Output the (x, y) coordinate of the center of the cell containing the given text.  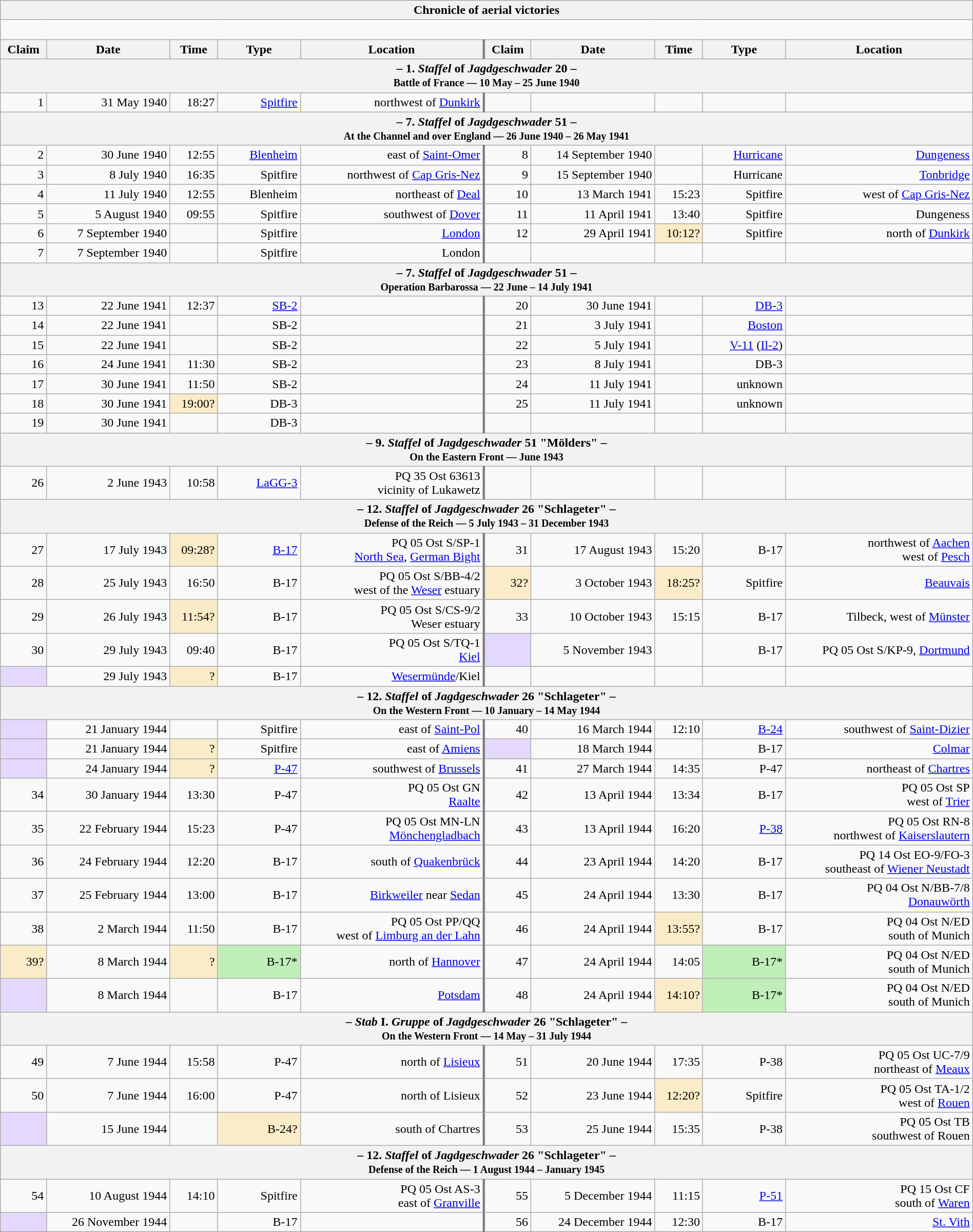
13:40 (678, 214)
5 (24, 214)
PQ 05 Ost TA-1/2west of Rouen (879, 1095)
north of Dunkirk (879, 233)
48 (508, 995)
northwest of Cap Gris-Nez (392, 175)
– 12. Staffel of Jagdgeschwader 26 "Schlageter" –On the Western Front — 10 January – 14 May 1944 (487, 702)
42 (508, 795)
39? (24, 962)
1 (24, 102)
46 (508, 928)
16:50 (194, 583)
east of Saint-Omer (392, 155)
09:55 (194, 214)
12:20? (678, 1095)
17 (24, 384)
9 (508, 175)
3 (24, 175)
southwest of Saint-Dizier (879, 729)
LaGG-3 (259, 483)
south of Quakenbrück (392, 861)
52 (508, 1095)
Colmar (879, 749)
20 (508, 306)
09:28? (194, 549)
10:58 (194, 483)
36 (24, 861)
11:15 (678, 1195)
16 March 1944 (593, 729)
PQ 05 Ost S/SP-1North Sea, German Bight (392, 549)
24 June 1941 (108, 364)
25 July 1943 (108, 583)
38 (24, 928)
40 (508, 729)
5 August 1940 (108, 214)
PQ 05 Ost TBsouthwest of Rouen (879, 1128)
47 (508, 962)
P-51 (744, 1195)
30 June 1940 (108, 155)
V-11 (Il-2) (744, 345)
31 (508, 549)
28 (24, 583)
PQ 05 Ost PP/QQwest of Limburg an der Lahn (392, 928)
19 (24, 423)
25 (508, 403)
12:30 (678, 1222)
16:20 (678, 829)
14 September 1940 (593, 155)
PQ 14 Ost EO-9/FO-3southeast of Wiener Neustadt (879, 861)
Birkweiler near Sedan (392, 895)
14:10? (678, 995)
24 January 1944 (108, 768)
St. Vith (879, 1222)
Beauvais (879, 583)
south of Chartres (392, 1128)
PQ 05 Ost RN-8northwest of Kaiserslautern (879, 829)
15:58 (194, 1062)
17 July 1943 (108, 549)
3 October 1943 (593, 583)
49 (24, 1062)
29 April 1941 (593, 233)
2 (24, 155)
northwest of Aachenwest of Pesch (879, 549)
13 March 1941 (593, 194)
15:35 (678, 1128)
26 (24, 483)
30 January 1944 (108, 795)
43 (508, 829)
14 (24, 325)
45 (508, 895)
– Stab I. Gruppe of Jagdgeschwader 26 "Schlageter" –On the Western Front — 14 May – 31 July 1944 (487, 1029)
27 March 1944 (593, 768)
– 9. Staffel of Jagdgeschwader 51 "Mölders" –On the Eastern Front — June 1943 (487, 450)
24 December 1944 (593, 1222)
17 August 1943 (593, 549)
11 July 1940 (108, 194)
18:27 (194, 102)
4 (24, 194)
13:55? (678, 928)
PQ 04 Ost N/BB-7/8Donauwörth (879, 895)
16:00 (194, 1095)
8 (508, 155)
6 (24, 233)
– 12. Staffel of Jagdgeschwader 26 "Schlageter" –Defense of the Reich — 5 July 1943 – 31 December 1943 (487, 516)
30 (24, 650)
18 (24, 403)
14:10 (194, 1195)
19:00? (194, 403)
51 (508, 1062)
10:12? (678, 233)
16:35 (194, 175)
7 (24, 253)
32? (508, 583)
8 July 1941 (593, 364)
12:20 (194, 861)
33 (508, 616)
northeast of Deal (392, 194)
east of Amiens (392, 749)
22 (508, 345)
PQ 05 Ost S/TQ-1Kiel (392, 650)
north of Hannover (392, 962)
17:35 (678, 1062)
2 June 1943 (108, 483)
12:10 (678, 729)
PQ 35 Ost 63613vicinity of Lukawetz (392, 483)
5 July 1941 (593, 345)
northeast of Chartres (879, 768)
21 (508, 325)
13 (24, 306)
B-24 (744, 729)
11:54? (194, 616)
2 March 1944 (108, 928)
37 (24, 895)
34 (24, 795)
41 (508, 768)
15:20 (678, 549)
53 (508, 1128)
18:25? (678, 583)
23 June 1944 (593, 1095)
5 December 1944 (593, 1195)
Wesermünde/Kiel (392, 676)
44 (508, 861)
PQ 05 Ost AS-3east of Granville (392, 1195)
12 (508, 233)
25 February 1944 (108, 895)
5 November 1943 (593, 650)
31 May 1940 (108, 102)
southwest of Brussels (392, 768)
14:20 (678, 861)
10 October 1943 (593, 616)
Tilbeck, west of Münster (879, 616)
15:15 (678, 616)
northwest of Dunkirk (392, 102)
15 September 1940 (593, 175)
– 7. Staffel of Jagdgeschwader 51 –At the Channel and over England — 26 June 1940 – 26 May 1941 (487, 128)
southwest of Dover (392, 214)
11 (508, 214)
PQ 05 Ost S/KP-9, Dortmund (879, 650)
11:30 (194, 364)
PQ 05 Ost S/BB-4/2west of the Weser estuary (392, 583)
55 (508, 1195)
PQ 05 Ost S/CS-9/2Weser estuary (392, 616)
west of Cap Gris-Nez (879, 194)
PQ 15 Ost CFsouth of Waren (879, 1195)
PQ 05 Ost GNRaalte (392, 795)
29 (24, 616)
11 April 1941 (593, 214)
15 (24, 345)
16 (24, 364)
Potsdam (392, 995)
23 (508, 364)
east of Saint-Pol (392, 729)
35 (24, 829)
26 July 1943 (108, 616)
23 April 1944 (593, 861)
27 (24, 549)
3 July 1941 (593, 325)
10 (508, 194)
24 February 1944 (108, 861)
12:37 (194, 306)
14:35 (678, 768)
09:40 (194, 650)
56 (508, 1222)
24 (508, 384)
10 August 1944 (108, 1195)
14:05 (678, 962)
22 February 1944 (108, 829)
50 (24, 1095)
B-24? (259, 1128)
PQ 05 Ost MN-LNMönchengladbach (392, 829)
Tonbridge (879, 175)
– 12. Staffel of Jagdgeschwader 26 "Schlageter" –Defense of the Reich — 1 August 1944 – January 1945 (487, 1162)
8 July 1940 (108, 175)
18 March 1944 (593, 749)
– 7. Staffel of Jagdgeschwader 51 –Operation Barbarossa — 22 June – 14 July 1941 (487, 279)
13:34 (678, 795)
Chronicle of aerial victories (487, 10)
26 November 1944 (108, 1222)
PQ 05 Ost UC-7/9northeast of Meaux (879, 1062)
15 June 1944 (108, 1128)
54 (24, 1195)
PQ 05 Ost SPwest of Trier (879, 795)
20 June 1944 (593, 1062)
25 June 1944 (593, 1128)
– 1. Staffel of Jagdgeschwader 20 –Battle of France — 10 May – 25 June 1940 (487, 76)
Boston (744, 325)
13:00 (194, 895)
